Provide the (X, Y) coordinate of the cell's center where the given text is located.  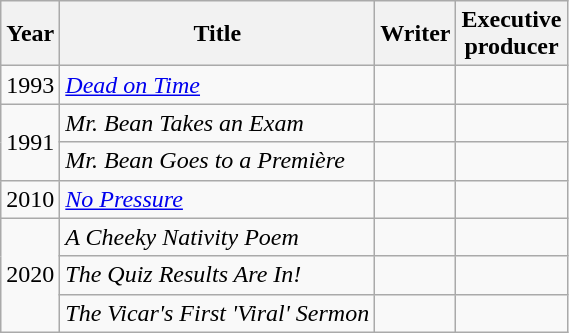
The Vicar's First 'Viral' Sermon (218, 313)
Executiveproducer (512, 34)
Dead on Time (218, 85)
Writer (416, 34)
Mr. Bean Takes an Exam (218, 123)
Year (30, 34)
The Quiz Results Are In! (218, 275)
2010 (30, 199)
2020 (30, 275)
1991 (30, 142)
1993 (30, 85)
Mr. Bean Goes to a Première (218, 161)
Title (218, 34)
No Pressure (218, 199)
A Cheeky Nativity Poem (218, 237)
